For the text-containing cell, return its midpoint in (X, Y) coordinate format. 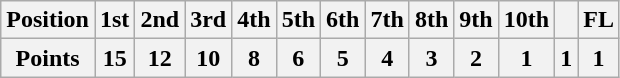
5 (343, 58)
Points (48, 58)
10 (208, 58)
12 (160, 58)
FL (599, 20)
8 (254, 58)
6 (298, 58)
10th (526, 20)
8th (431, 20)
Position (48, 20)
4th (254, 20)
1st (114, 20)
15 (114, 58)
3rd (208, 20)
3 (431, 58)
4 (387, 58)
9th (476, 20)
7th (387, 20)
2 (476, 58)
2nd (160, 20)
5th (298, 20)
6th (343, 20)
